Return (X, Y) of the center of cell containing provided text 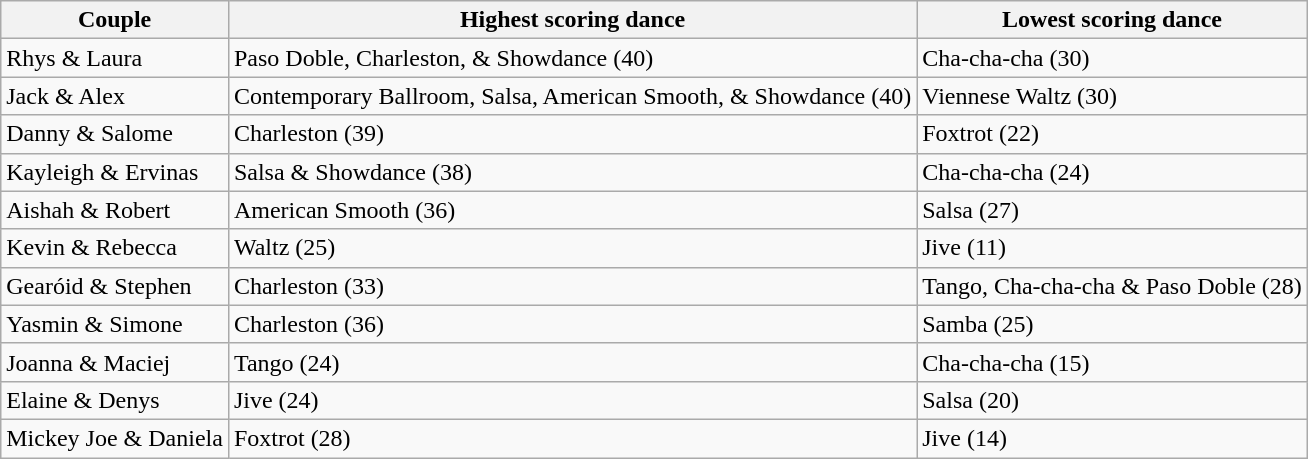
Waltz (25) (572, 248)
Danny & Salome (115, 134)
Jive (24) (572, 400)
Salsa (27) (1112, 210)
Yasmin & Simone (115, 324)
Jack & Alex (115, 96)
Foxtrot (22) (1112, 134)
Aishah & Robert (115, 210)
Samba (25) (1112, 324)
Jive (11) (1112, 248)
Paso Doble, Charleston, & Showdance (40) (572, 58)
Joanna & Maciej (115, 362)
Contemporary Ballroom, Salsa, American Smooth, & Showdance (40) (572, 96)
Cha-cha-cha (30) (1112, 58)
Jive (14) (1112, 438)
Kayleigh & Ervinas (115, 172)
Viennese Waltz (30) (1112, 96)
Couple (115, 20)
Lowest scoring dance (1112, 20)
Foxtrot (28) (572, 438)
Charleston (36) (572, 324)
Rhys & Laura (115, 58)
Tango, Cha-cha-cha & Paso Doble (28) (1112, 286)
Gearóid & Stephen (115, 286)
Charleston (33) (572, 286)
Tango (24) (572, 362)
Charleston (39) (572, 134)
Cha-cha-cha (15) (1112, 362)
Elaine & Denys (115, 400)
Mickey Joe & Daniela (115, 438)
Kevin & Rebecca (115, 248)
American Smooth (36) (572, 210)
Highest scoring dance (572, 20)
Salsa (20) (1112, 400)
Cha-cha-cha (24) (1112, 172)
Salsa & Showdance (38) (572, 172)
